Detect which cell encompasses the target text, then output its (x, y) center coordinate. 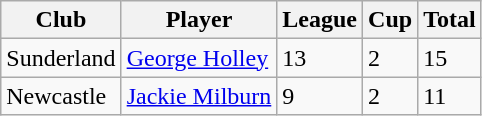
Sunderland (61, 58)
Total (450, 20)
13 (320, 58)
15 (450, 58)
Newcastle (61, 96)
11 (450, 96)
George Holley (199, 58)
9 (320, 96)
Club (61, 20)
League (320, 20)
Jackie Milburn (199, 96)
Player (199, 20)
Cup (390, 20)
